Pinpoint the cell where the given text exists, returning its [x, y] midpoint coordinate. 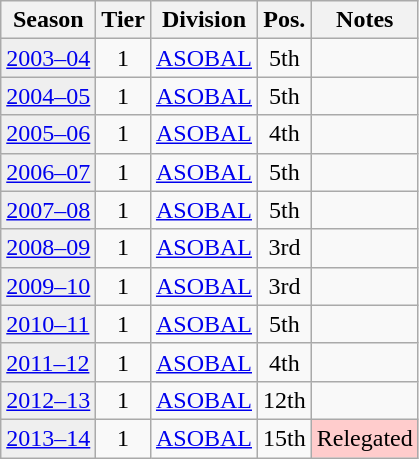
2005–06 [48, 134]
2004–05 [48, 96]
2007–08 [48, 210]
2009–10 [48, 286]
2006–07 [48, 172]
2003–04 [48, 58]
2011–12 [48, 362]
Relegated [364, 438]
12th [285, 400]
2012–13 [48, 400]
Pos. [285, 20]
2013–14 [48, 438]
Notes [364, 20]
2008–09 [48, 248]
2010–11 [48, 324]
Season [48, 20]
Division [204, 20]
15th [285, 438]
Tier [124, 20]
